Extract the (X, Y) coordinate from the center of the cell holding the provided text.  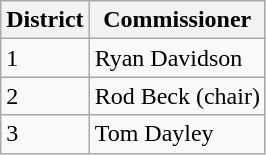
2 (45, 96)
1 (45, 58)
Commissioner (177, 20)
District (45, 20)
Ryan Davidson (177, 58)
Tom Dayley (177, 134)
Rod Beck (chair) (177, 96)
3 (45, 134)
